Detect which cell encompasses the target text, then output its [X, Y] center coordinate. 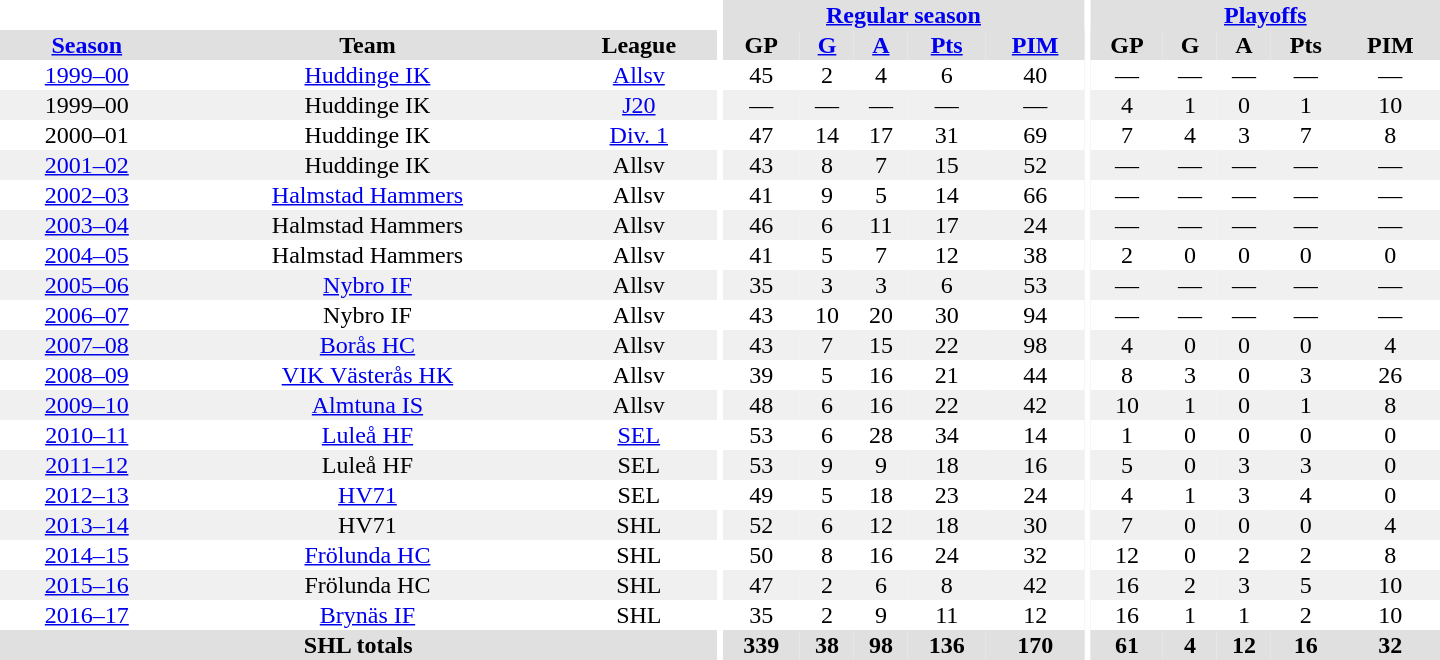
2015–16 [87, 585]
170 [1036, 645]
66 [1036, 195]
2013–14 [87, 525]
23 [947, 495]
40 [1036, 75]
69 [1036, 135]
2010–11 [87, 435]
2011–12 [87, 465]
136 [947, 645]
Regular season [903, 15]
Borås HC [368, 345]
Team [368, 45]
Season [87, 45]
20 [881, 315]
339 [761, 645]
61 [1127, 645]
2005–06 [87, 285]
Div. 1 [638, 135]
2009–10 [87, 405]
26 [1390, 375]
2007–08 [87, 345]
44 [1036, 375]
J20 [638, 105]
50 [761, 555]
46 [761, 225]
Playoffs [1266, 15]
2014–15 [87, 555]
2001–02 [87, 165]
39 [761, 375]
2008–09 [87, 375]
34 [947, 435]
49 [761, 495]
VIK Västerås HK [368, 375]
League [638, 45]
48 [761, 405]
2016–17 [87, 615]
Brynäs IF [368, 615]
2004–05 [87, 255]
SHL totals [358, 645]
28 [881, 435]
2002–03 [87, 195]
2003–04 [87, 225]
2012–13 [87, 495]
21 [947, 375]
2000–01 [87, 135]
31 [947, 135]
45 [761, 75]
Almtuna IS [368, 405]
94 [1036, 315]
2006–07 [87, 315]
